Capture the cell that displays the provided text and extract its (x, y) central coordinate. 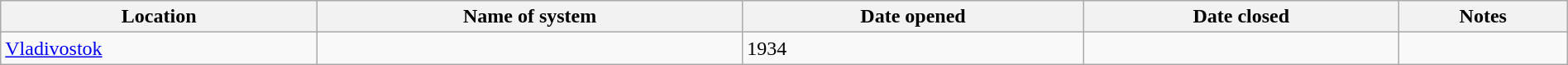
Location (159, 17)
1934 (913, 48)
Date opened (913, 17)
Vladivostok (159, 48)
Name of system (530, 17)
Date closed (1241, 17)
Notes (1483, 17)
